Capture the cell that displays the provided text and extract its [x, y] central coordinate. 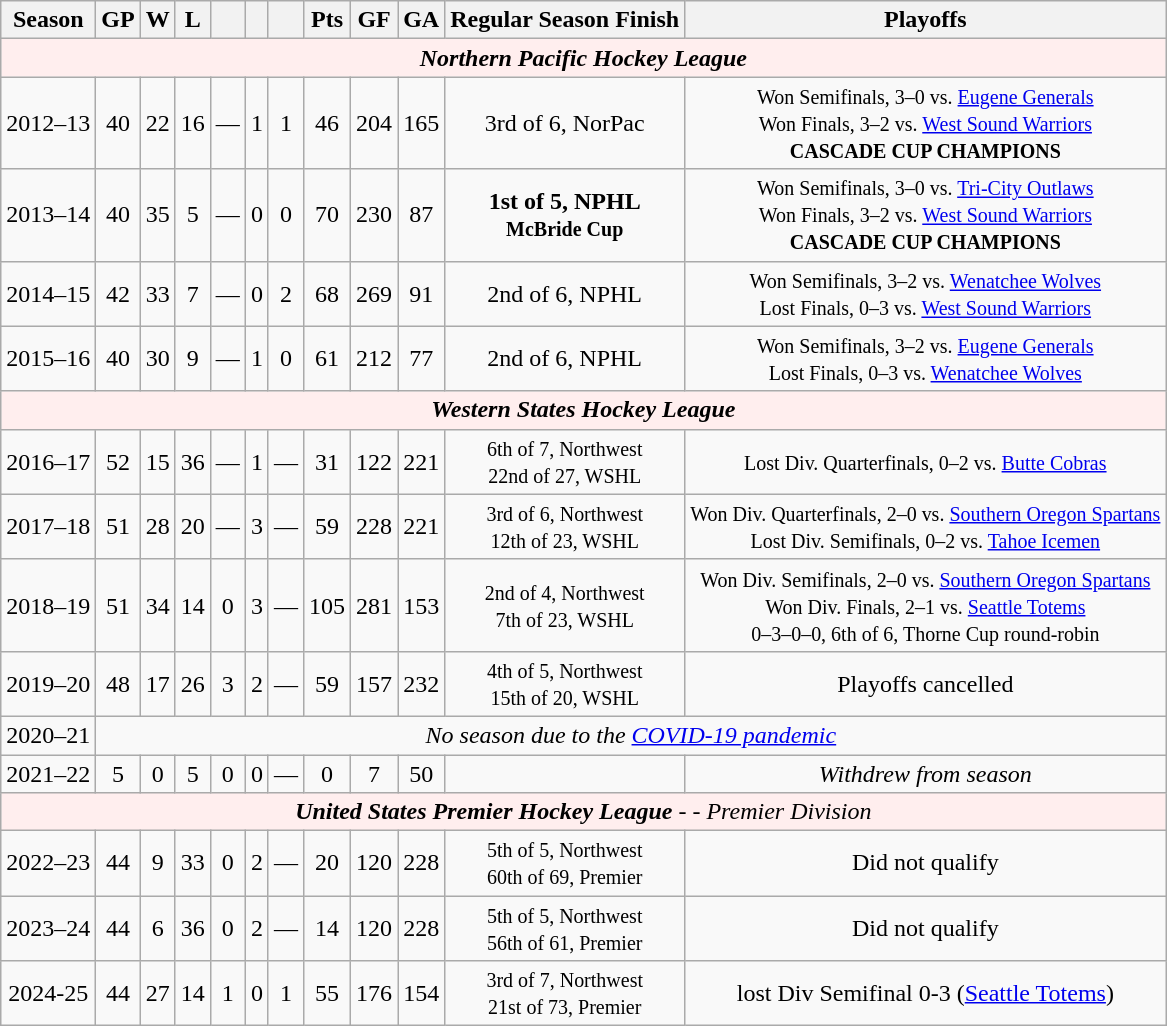
United States Premier Hockey League - - Premier Division [584, 812]
Pts [328, 20]
2020–21 [48, 735]
L [192, 20]
Western States Hockey League [584, 410]
230 [374, 215]
2015–16 [48, 358]
lost Div Semifinal 0-3 (Seattle Totems) [926, 994]
212 [374, 358]
Won Semifinals, 3–0 vs. Eugene GeneralsWon Finals, 3–2 vs. West Sound WarriorsCASCADE CUP CHAMPIONS [926, 123]
176 [374, 994]
165 [422, 123]
42 [118, 294]
Season [48, 20]
204 [374, 123]
1st of 5, NPHLMcBride Cup [565, 215]
3rd of 6, Northwest12th of 23, WSHL [565, 526]
3rd of 7, Northwest21st of 73, Premier [565, 994]
157 [374, 684]
2017–18 [48, 526]
34 [158, 605]
55 [328, 994]
2012–13 [48, 123]
87 [422, 215]
No season due to the COVID-19 pandemic [631, 735]
77 [422, 358]
27 [158, 994]
105 [328, 605]
16 [192, 123]
2024-25 [48, 994]
2021–22 [48, 773]
153 [422, 605]
22 [158, 123]
26 [192, 684]
Regular Season Finish [565, 20]
154 [422, 994]
46 [328, 123]
Northern Pacific Hockey League [584, 58]
269 [374, 294]
2016–17 [48, 462]
2013–14 [48, 215]
2023–24 [48, 928]
6th of 7, Northwest22nd of 27, WSHL [565, 462]
50 [422, 773]
70 [328, 215]
30 [158, 358]
17 [158, 684]
2014–15 [48, 294]
3rd of 6, NorPac [565, 123]
2022–23 [48, 864]
6 [158, 928]
5th of 5, Northwest60th of 69, Premier [565, 864]
Withdrew from season [926, 773]
15 [158, 462]
61 [328, 358]
Lost Div. Quarterfinals, 0–2 vs. Butte Cobras [926, 462]
35 [158, 215]
4th of 5, Northwest15th of 20, WSHL [565, 684]
Playoffs [926, 20]
Won Semifinals, 3–0 vs. Tri-City OutlawsWon Finals, 3–2 vs. West Sound WarriorsCASCADE CUP CHAMPIONS [926, 215]
52 [118, 462]
122 [374, 462]
GP [118, 20]
Won Semifinals, 3–2 vs. Eugene GeneralsLost Finals, 0–3 vs. Wenatchee Wolves [926, 358]
GF [374, 20]
Won Semifinals, 3–2 vs. Wenatchee WolvesLost Finals, 0–3 vs. West Sound Warriors [926, 294]
Playoffs cancelled [926, 684]
Won Div. Semifinals, 2–0 vs. Southern Oregon SpartansWon Div. Finals, 2–1 vs. Seattle Totems0–3–0–0, 6th of 6, Thorne Cup round-robin [926, 605]
48 [118, 684]
68 [328, 294]
GA [422, 20]
5th of 5, Northwest56th of 61, Premier [565, 928]
28 [158, 526]
31 [328, 462]
2018–19 [48, 605]
91 [422, 294]
Won Div. Quarterfinals, 2–0 vs. Southern Oregon SpartansLost Div. Semifinals, 0–2 vs. Tahoe Icemen [926, 526]
W [158, 20]
2nd of 4, Northwest7th of 23, WSHL [565, 605]
232 [422, 684]
281 [374, 605]
2019–20 [48, 684]
